Locate the cell with the specified text and output its (X, Y) center coordinate. 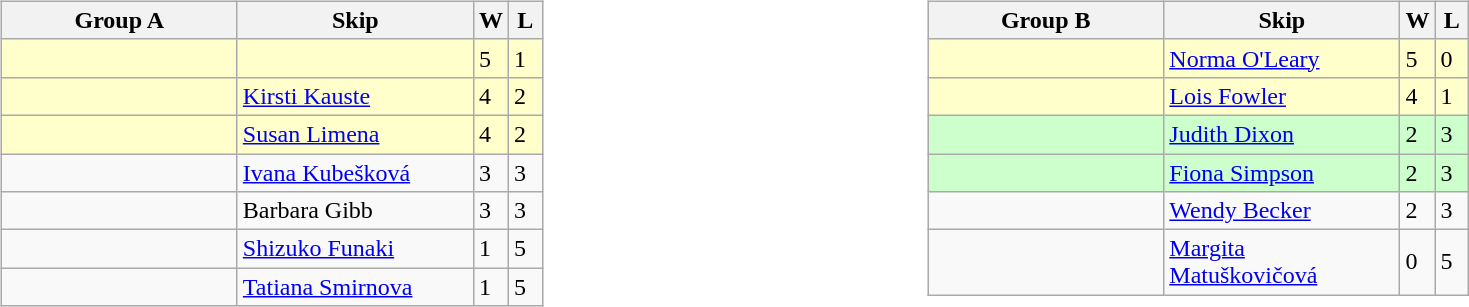
Group B (1046, 20)
Shizuko Funaki (355, 249)
Judith Dixon (1282, 134)
Barbara Gibb (355, 211)
Fiona Simpson (1282, 173)
Ivana Kubešková (355, 173)
Tatiana Smirnova (355, 287)
Margita Matuškovičová (1282, 262)
Group A (119, 20)
Norma O'Leary (1282, 58)
Wendy Becker (1282, 211)
Susan Limena (355, 134)
Lois Fowler (1282, 96)
Kirsti Kauste (355, 96)
